Find where the given text appears and provide that cell's center as (X, Y) coordinate. 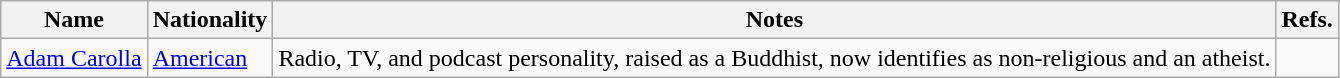
Refs. (1307, 20)
Adam Carolla (74, 58)
Name (74, 20)
Nationality (210, 20)
Radio, TV, and podcast personality, raised as a Buddhist, now identifies as non-religious and an atheist. (774, 58)
American (210, 58)
Notes (774, 20)
